Find where the given text appears and provide that cell's center as [x, y] coordinate. 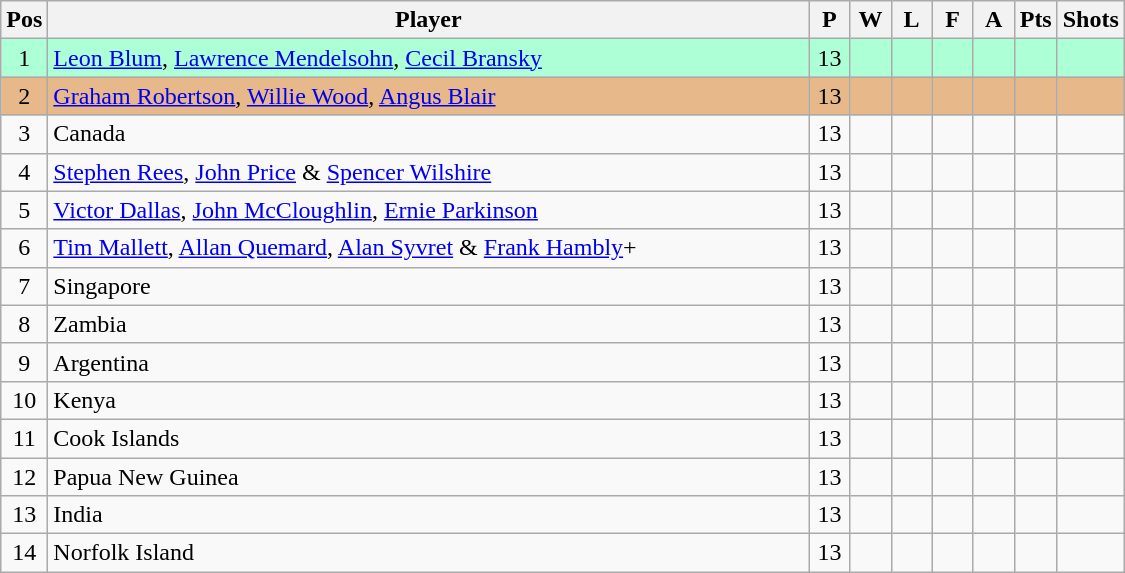
India [428, 515]
Graham Robertson, Willie Wood, Angus Blair [428, 96]
Zambia [428, 324]
1 [24, 58]
7 [24, 286]
9 [24, 362]
12 [24, 477]
L [912, 20]
W [870, 20]
Singapore [428, 286]
Kenya [428, 400]
Canada [428, 134]
Norfolk Island [428, 553]
A [994, 20]
Stephen Rees, John Price & Spencer Wilshire [428, 172]
5 [24, 210]
Player [428, 20]
3 [24, 134]
Victor Dallas, John McCloughlin, Ernie Parkinson [428, 210]
F [952, 20]
Argentina [428, 362]
11 [24, 438]
4 [24, 172]
Tim Mallett, Allan Quemard, Alan Syvret & Frank Hambly+ [428, 248]
Papua New Guinea [428, 477]
6 [24, 248]
Cook Islands [428, 438]
Leon Blum, Lawrence Mendelsohn, Cecil Bransky [428, 58]
Shots [1090, 20]
14 [24, 553]
P [830, 20]
2 [24, 96]
Pts [1036, 20]
10 [24, 400]
8 [24, 324]
Pos [24, 20]
